Capture the cell that displays the provided text and extract its [x, y] central coordinate. 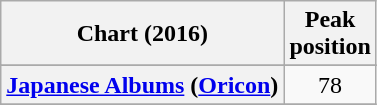
Chart (2016) [142, 34]
78 [330, 85]
Peakposition [330, 34]
Japanese Albums (Oricon) [142, 85]
